Determine the (X, Y) coordinate at the center of the cell enclosing the given text.  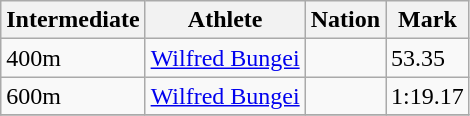
Mark (428, 20)
1:19.17 (428, 96)
400m (73, 58)
600m (73, 96)
53.35 (428, 58)
Athlete (225, 20)
Intermediate (73, 20)
Nation (345, 20)
